Locate the cell with the specified text and output its [X, Y] center coordinate. 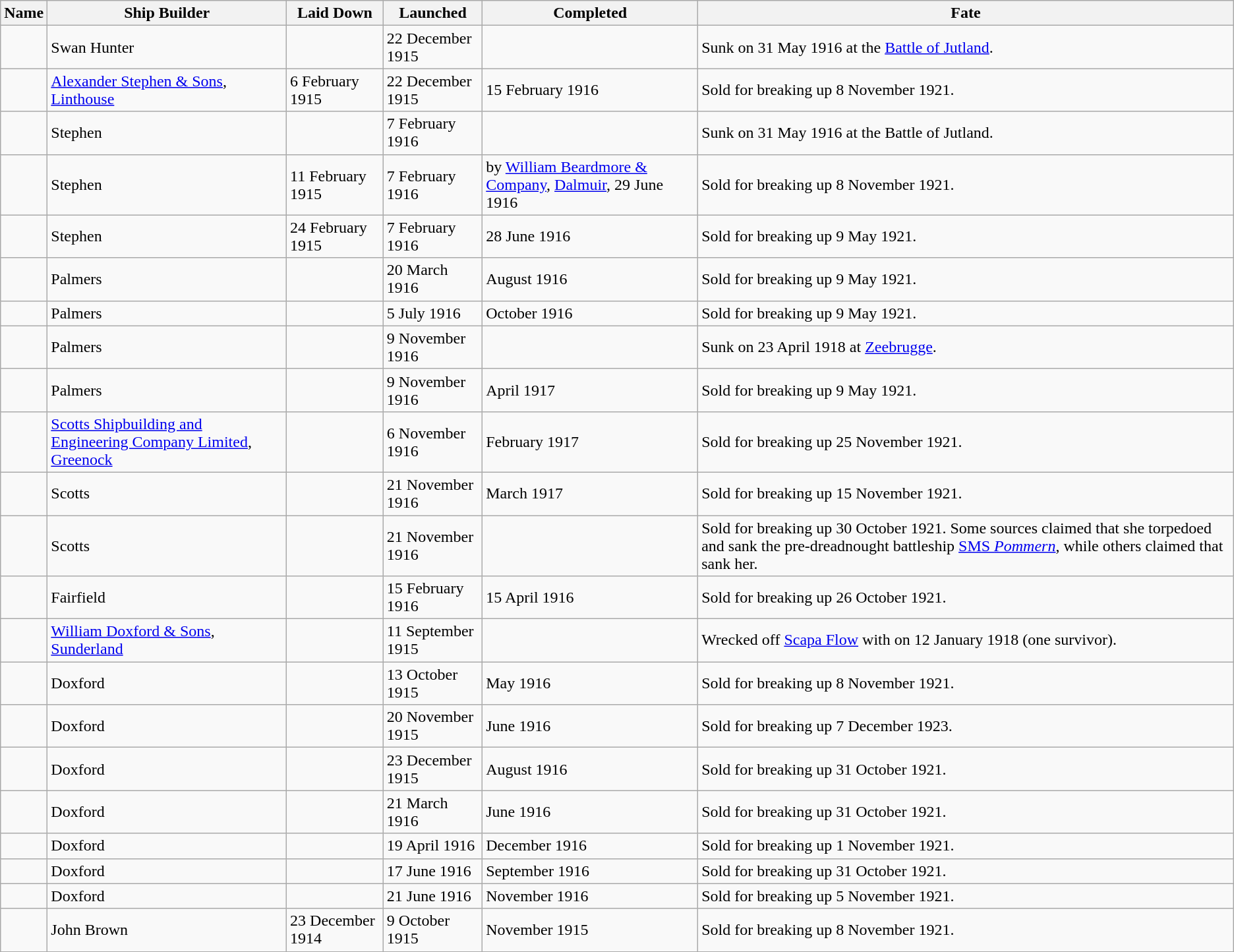
9 October 1915 [432, 930]
December 1916 [591, 846]
Sold for breaking up 25 November 1921. [966, 442]
November 1915 [591, 930]
October 1916 [591, 313]
Name [24, 13]
Completed [591, 13]
John Brown [167, 930]
Launched [432, 13]
28 June 1916 [591, 236]
February 1917 [591, 442]
24 February 1915 [335, 236]
Sold for breaking up 1 November 1921. [966, 846]
Scotts Shipbuilding and Engineering Company Limited, Greenock [167, 442]
Sold for breaking up 7 December 1923. [966, 727]
17 June 1916 [432, 871]
19 April 1916 [432, 846]
Alexander Stephen & Sons, Linthouse [167, 90]
5 July 1916 [432, 313]
23 December 1914 [335, 930]
by William Beardmore & Company, Dalmuir, 29 June 1916 [591, 185]
11 September 1915 [432, 641]
May 1916 [591, 683]
11 February 1915 [335, 185]
Swan Hunter [167, 47]
15 April 1916 [591, 597]
Sold for breaking up 26 October 1921. [966, 597]
April 1917 [591, 390]
20 March 1916 [432, 280]
6 February 1915 [335, 90]
March 1917 [591, 493]
Sold for breaking up 5 November 1921. [966, 896]
September 1916 [591, 871]
Laid Down [335, 13]
November 1916 [591, 896]
Wrecked off Scapa Flow with on 12 January 1918 (one survivor). [966, 641]
21 March 1916 [432, 812]
13 October 1915 [432, 683]
Sunk on 23 April 1918 at Zeebrugge. [966, 347]
Fate [966, 13]
6 November 1916 [432, 442]
21 June 1916 [432, 896]
23 December 1915 [432, 769]
Sold for breaking up 15 November 1921. [966, 493]
William Doxford & Sons, Sunderland [167, 641]
20 November 1915 [432, 727]
Fairfield [167, 597]
Ship Builder [167, 13]
